Pinpoint the cell where the given text exists, returning its (X, Y) midpoint coordinate. 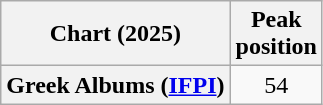
Chart (2025) (116, 34)
54 (276, 85)
Greek Albums (IFPI) (116, 85)
Peakposition (276, 34)
